Locate the cell with the specified text and output its [X, Y] center coordinate. 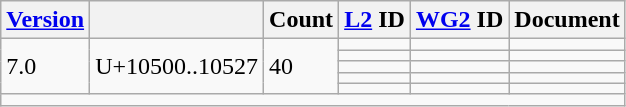
Version [46, 20]
U+10500..10527 [177, 66]
40 [302, 66]
7.0 [46, 66]
Count [302, 20]
Document [567, 20]
L2 ID [375, 20]
WG2 ID [459, 20]
